From the cell containing the given text, extract its center point as [x, y] coordinate. 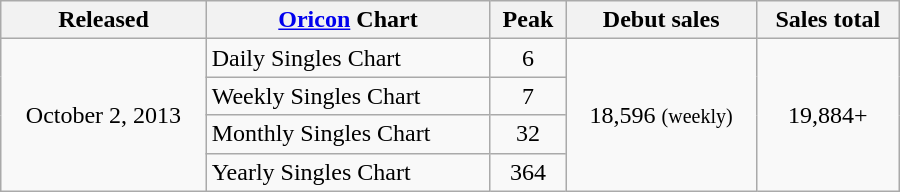
364 [528, 172]
Monthly Singles Chart [348, 134]
Released [104, 20]
Debut sales [661, 20]
Daily Singles Chart [348, 58]
32 [528, 134]
Weekly Singles Chart [348, 96]
7 [528, 96]
6 [528, 58]
Peak [528, 20]
18,596 (weekly) [661, 115]
Oricon Chart [348, 20]
October 2, 2013 [104, 115]
Sales total [828, 20]
19,884+ [828, 115]
Yearly Singles Chart [348, 172]
